Capture the cell that displays the provided text and extract its (X, Y) central coordinate. 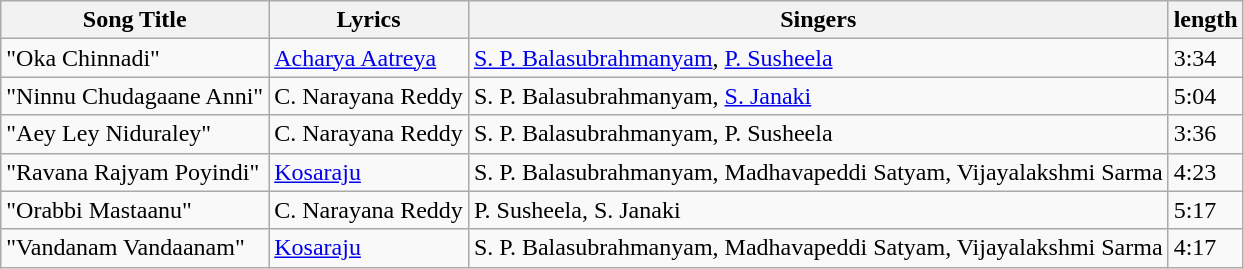
"Orabbi Mastaanu" (135, 210)
"Ninnu Chudagaane Anni" (135, 96)
length (1206, 20)
4:23 (1206, 172)
"Oka Chinnadi" (135, 58)
"Aey Ley Niduraley" (135, 134)
Acharya Aatreya (369, 58)
Lyrics (369, 20)
Song Title (135, 20)
"Vandanam Vandaanam" (135, 248)
5:04 (1206, 96)
"Ravana Rajyam Poyindi" (135, 172)
3:36 (1206, 134)
P. Susheela, S. Janaki (818, 210)
5:17 (1206, 210)
S. P. Balasubrahmanyam, S. Janaki (818, 96)
3:34 (1206, 58)
Singers (818, 20)
4:17 (1206, 248)
